Output the [X, Y] coordinate of the center of the cell containing the given text.  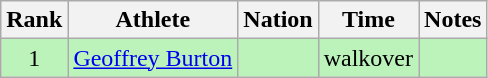
walkover [368, 58]
Nation [278, 20]
Rank [34, 20]
Notes [453, 20]
1 [34, 58]
Time [368, 20]
Geoffrey Burton [153, 58]
Athlete [153, 20]
